Find where the given text appears and provide that cell's center as (x, y) coordinate. 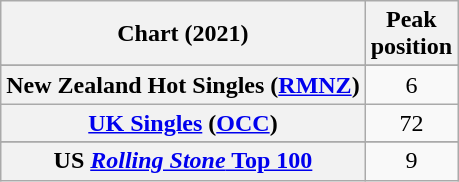
Chart (2021) (183, 34)
Peakposition (411, 34)
US Rolling Stone Top 100 (183, 161)
New Zealand Hot Singles (RMNZ) (183, 85)
6 (411, 85)
UK Singles (OCC) (183, 123)
9 (411, 161)
72 (411, 123)
